Provide the (x, y) coordinate of the cell's center where the given text is located.  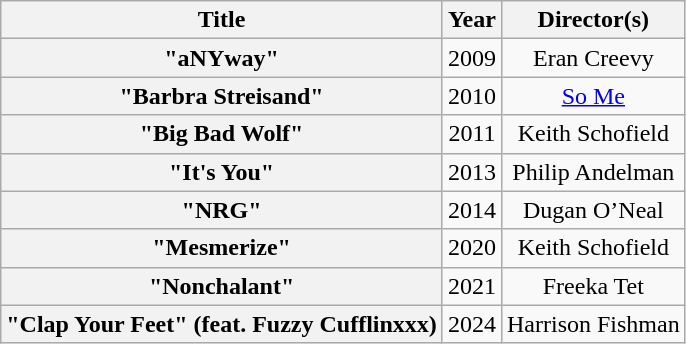
2014 (472, 210)
Philip Andelman (593, 172)
Year (472, 20)
"aNYway" (222, 58)
Dugan O’Neal (593, 210)
"Big Bad Wolf" (222, 134)
2020 (472, 248)
Director(s) (593, 20)
"It's You" (222, 172)
"Barbra Streisand" (222, 96)
Harrison Fishman (593, 324)
2009 (472, 58)
Title (222, 20)
2011 (472, 134)
2024 (472, 324)
"NRG" (222, 210)
"Nonchalant" (222, 286)
Freeka Tet (593, 286)
Eran Creevy (593, 58)
2010 (472, 96)
"Clap Your Feet" (feat. Fuzzy Cufflinxxx) (222, 324)
2021 (472, 286)
2013 (472, 172)
So Me (593, 96)
"Mesmerize" (222, 248)
